Detect which cell encompasses the target text, then output its [x, y] center coordinate. 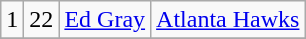
Atlanta Hawks [228, 20]
22 [42, 20]
Ed Gray [105, 20]
1 [12, 20]
